Find where the given text appears and provide that cell's center as (x, y) coordinate. 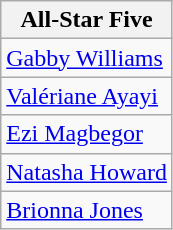
Brionna Jones (87, 210)
All-Star Five (87, 20)
Ezi Magbegor (87, 134)
Natasha Howard (87, 172)
Gabby Williams (87, 58)
Valériane Ayayi (87, 96)
